Find where the given text appears and provide that cell's center as [x, y] coordinate. 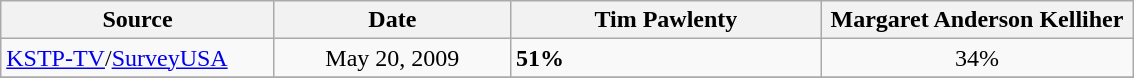
Date [392, 20]
May 20, 2009 [392, 58]
KSTP-TV/SurveyUSA [138, 58]
Source [138, 20]
Margaret Anderson Kelliher [976, 20]
34% [976, 58]
Tim Pawlenty [666, 20]
51% [666, 58]
